Pinpoint the cell where the given text exists, returning its [x, y] midpoint coordinate. 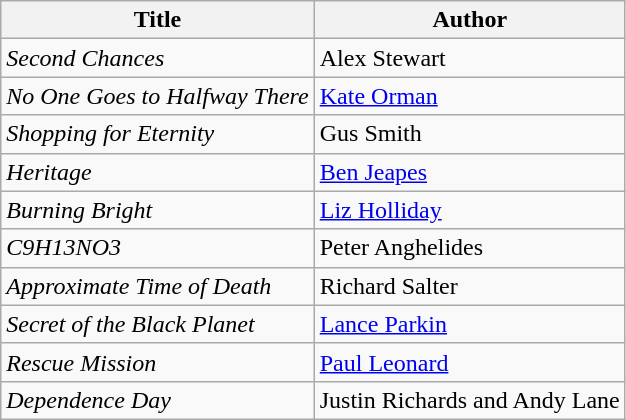
Richard Salter [470, 286]
Kate Orman [470, 96]
Heritage [158, 172]
Alex Stewart [470, 58]
Liz Holliday [470, 210]
Gus Smith [470, 134]
C9H13NO3 [158, 248]
Paul Leonard [470, 362]
Justin Richards and Andy Lane [470, 400]
Shopping for Eternity [158, 134]
Second Chances [158, 58]
Peter Anghelides [470, 248]
Dependence Day [158, 400]
Title [158, 20]
Rescue Mission [158, 362]
Lance Parkin [470, 324]
Approximate Time of Death [158, 286]
Secret of the Black Planet [158, 324]
No One Goes to Halfway There [158, 96]
Burning Bright [158, 210]
Author [470, 20]
Ben Jeapes [470, 172]
